Pinpoint the cell where the given text exists, returning its [X, Y] midpoint coordinate. 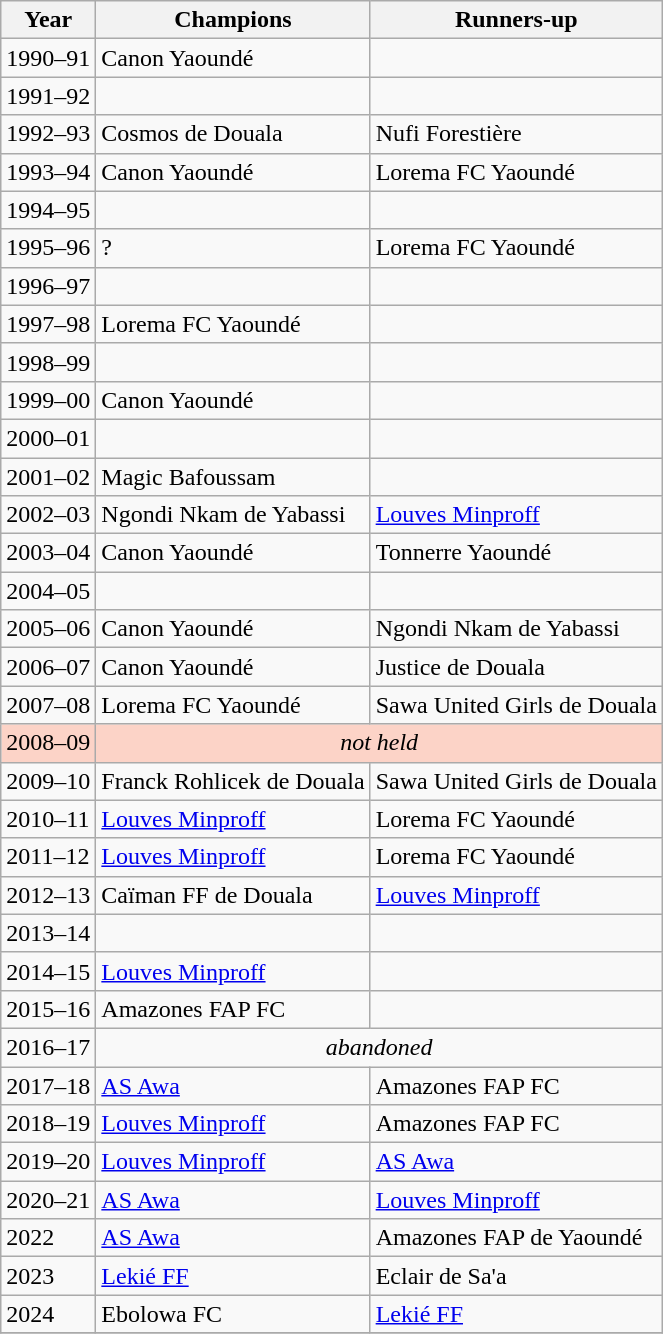
2017–18 [48, 1085]
not held [380, 743]
2019–20 [48, 1162]
2011–12 [48, 857]
1996–97 [48, 286]
Franck Rohlicek de Douala [233, 781]
2010–11 [48, 819]
2001–02 [48, 477]
1990–91 [48, 58]
Ebolowa FC [233, 1314]
2008–09 [48, 743]
? [233, 248]
1994–95 [48, 210]
2015–16 [48, 1009]
abandoned [380, 1047]
2024 [48, 1314]
1991–92 [48, 96]
2006–07 [48, 667]
2020–21 [48, 1200]
2007–08 [48, 705]
Year [48, 20]
1995–96 [48, 248]
2005–06 [48, 629]
Magic Bafoussam [233, 477]
Runners-up [516, 20]
2018–19 [48, 1124]
1997–98 [48, 324]
1993–94 [48, 172]
2012–13 [48, 895]
Caïman FF de Douala [233, 895]
Tonnerre Yaoundé [516, 553]
2014–15 [48, 971]
2016–17 [48, 1047]
Champions [233, 20]
Amazones FAP de Yaoundé [516, 1238]
2003–04 [48, 553]
2002–03 [48, 515]
1992–93 [48, 134]
2022 [48, 1238]
1998–99 [48, 362]
2023 [48, 1276]
2000–01 [48, 438]
1999–00 [48, 400]
2013–14 [48, 933]
2009–10 [48, 781]
Nufi Forestière [516, 134]
2004–05 [48, 591]
Cosmos de Douala [233, 134]
Eclair de Sa'a [516, 1276]
Justice de Douala [516, 667]
